Return [X, Y] of the center of cell containing provided text 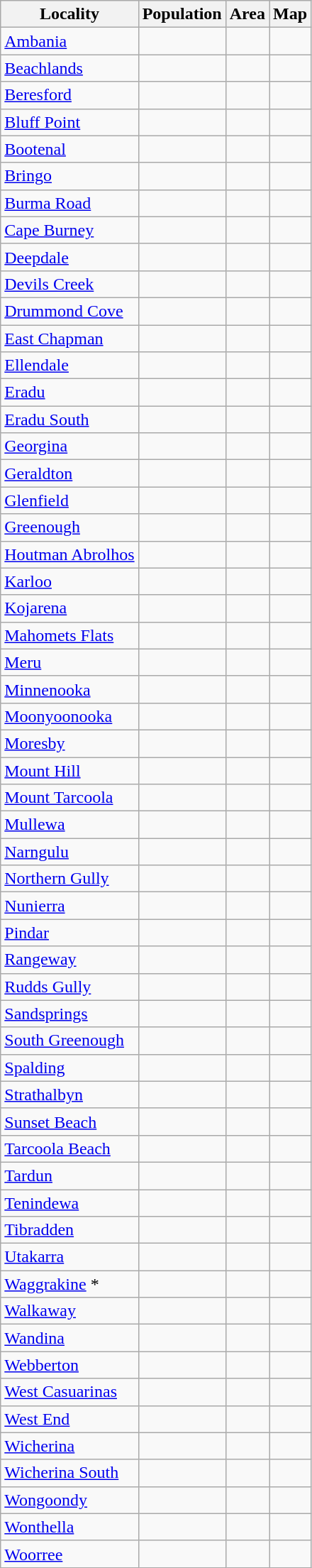
Walkaway [69, 1311]
West End [69, 1419]
Tibradden [69, 1230]
Pindar [69, 933]
Karloo [69, 581]
Ellendale [69, 366]
Sandsprings [69, 1014]
Glenfield [69, 500]
Population [182, 14]
Devils Creek [69, 284]
West Casuarinas [69, 1392]
Area [247, 14]
Beachlands [69, 68]
Bringo [69, 176]
Bluff Point [69, 122]
Eradu South [69, 420]
Burma Road [69, 203]
Mullewa [69, 825]
Meru [69, 662]
Georgina [69, 446]
Rudds Gully [69, 987]
Northern Gully [69, 879]
Greenough [69, 527]
Moresby [69, 743]
Map [291, 14]
Webberton [69, 1365]
Minnenooka [69, 689]
Ambania [69, 41]
Wicherina [69, 1446]
Geraldton [69, 473]
Mount Hill [69, 770]
Moonyoonooka [69, 716]
South Greenough [69, 1041]
Wandina [69, 1338]
Eradu [69, 393]
Drummond Cove [69, 311]
Woorree [69, 1554]
East Chapman [69, 339]
Tenindewa [69, 1203]
Mahomets Flats [69, 635]
Wonthella [69, 1527]
Waggrakine * [69, 1284]
Cape Burney [69, 230]
Wicherina South [69, 1473]
Mount Tarcoola [69, 798]
Tarcoola Beach [69, 1148]
Locality [69, 14]
Sunset Beach [69, 1122]
Narngulu [69, 852]
Utakarra [69, 1257]
Strathalbyn [69, 1095]
Rangeway [69, 960]
Deepdale [69, 257]
Nunierra [69, 906]
Beresford [69, 95]
Spalding [69, 1068]
Bootenal [69, 149]
Tardun [69, 1175]
Houtman Abrolhos [69, 554]
Wongoondy [69, 1500]
Kojarena [69, 608]
